Capture the cell that displays the provided text and extract its (X, Y) central coordinate. 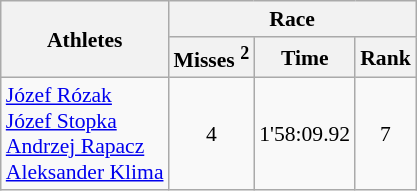
Race (292, 19)
Rank (386, 58)
1'58:09.92 (304, 134)
Józef RózakJózef StopkaAndrzej RapaczAleksander Klima (85, 134)
4 (212, 134)
7 (386, 134)
Misses 2 (212, 58)
Time (304, 58)
Athletes (85, 40)
